Capture the cell that displays the provided text and extract its (x, y) central coordinate. 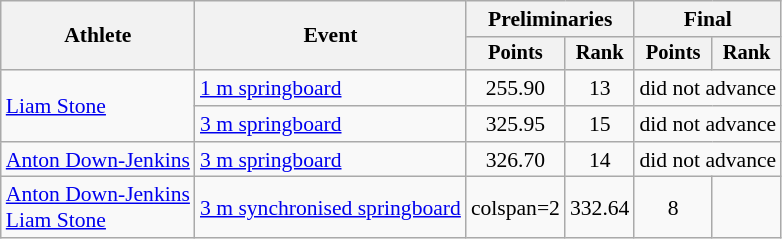
Preliminaries (550, 19)
Event (330, 36)
colspan=2 (516, 208)
Athlete (98, 36)
8 (672, 208)
Final (708, 19)
Anton Down-JenkinsLiam Stone (98, 208)
Liam Stone (98, 106)
14 (600, 160)
Anton Down-Jenkins (98, 160)
326.70 (516, 160)
1 m springboard (330, 88)
15 (600, 124)
332.64 (600, 208)
255.90 (516, 88)
13 (600, 88)
325.95 (516, 124)
3 m synchronised springboard (330, 208)
